Locate the cell with the specified text and output its (X, Y) center coordinate. 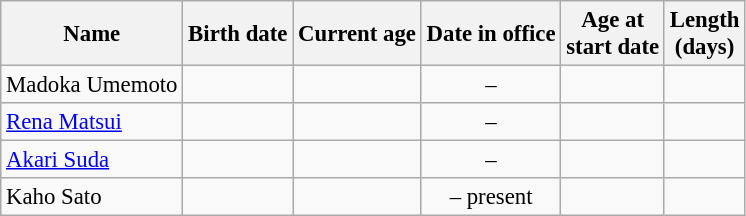
Age atstart date (613, 34)
Date in office (491, 34)
Kaho Sato (92, 197)
Name (92, 34)
Madoka Umemoto (92, 85)
Length(days) (704, 34)
Akari Suda (92, 160)
– present (491, 197)
Rena Matsui (92, 122)
Current age (357, 34)
Birth date (238, 34)
